Provide the [x, y] coordinate of the cell's center where the given text is located.  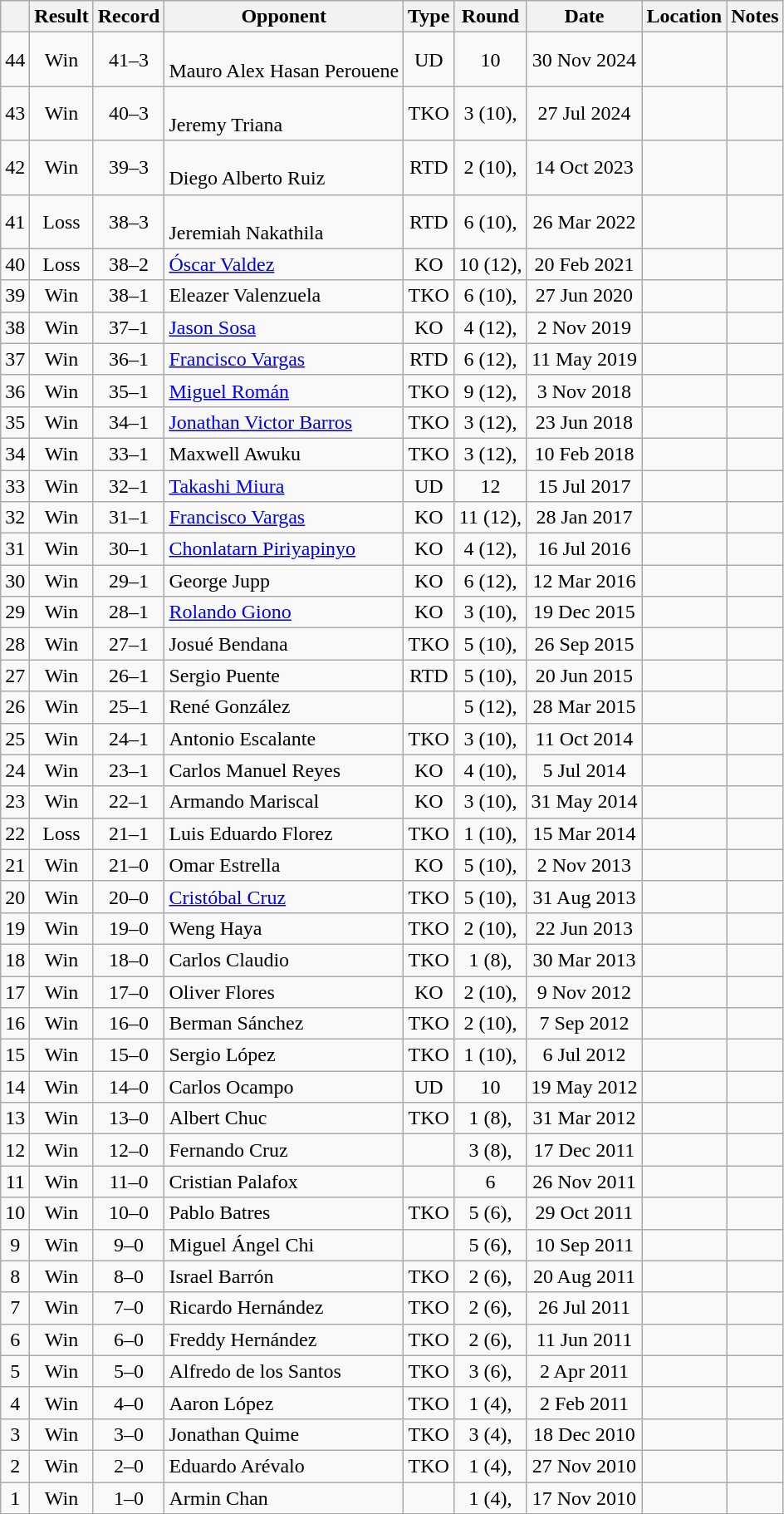
28 Mar 2015 [585, 707]
37–1 [129, 327]
Rolando Giono [284, 612]
9–0 [129, 1245]
32 [15, 518]
Carlos Claudio [284, 960]
5–0 [129, 1371]
René González [284, 707]
2 [15, 1466]
Luis Eduardo Florez [284, 833]
2 Feb 2011 [585, 1403]
3 (6), [490, 1371]
24 [15, 770]
3–0 [129, 1434]
31–1 [129, 518]
20 [15, 897]
Albert Chuc [284, 1118]
13–0 [129, 1118]
26 [15, 707]
38 [15, 327]
26–1 [129, 676]
31 May 2014 [585, 802]
Israel Barrón [284, 1276]
36 [15, 391]
27 Jun 2020 [585, 296]
Opponent [284, 17]
18 [15, 960]
2 Nov 2019 [585, 327]
42 [15, 168]
19 Dec 2015 [585, 612]
9 Nov 2012 [585, 991]
38–2 [129, 264]
Carlos Ocampo [284, 1087]
Oliver Flores [284, 991]
Jonathan Victor Barros [284, 422]
20 Aug 2011 [585, 1276]
36–1 [129, 359]
Mauro Alex Hasan Perouene [284, 60]
Record [129, 17]
20 Feb 2021 [585, 264]
11 May 2019 [585, 359]
Fernando Cruz [284, 1150]
4–0 [129, 1403]
21 [15, 865]
14 Oct 2023 [585, 168]
18–0 [129, 960]
Notes [755, 17]
3 [15, 1434]
39–3 [129, 168]
41 [15, 221]
8–0 [129, 1276]
43 [15, 113]
30 Mar 2013 [585, 960]
11 [15, 1182]
Weng Haya [284, 928]
38–3 [129, 221]
Takashi Miura [284, 486]
21–1 [129, 833]
33 [15, 486]
34 [15, 454]
16 Jul 2016 [585, 549]
23–1 [129, 770]
26 Jul 2011 [585, 1308]
17 Dec 2011 [585, 1150]
Location [684, 17]
28–1 [129, 612]
Jonathan Quime [284, 1434]
10–0 [129, 1213]
16–0 [129, 1024]
11 Oct 2014 [585, 739]
Eduardo Arévalo [284, 1466]
Date [585, 17]
40–3 [129, 113]
39 [15, 296]
7 [15, 1308]
28 [15, 644]
Pablo Batres [284, 1213]
Aaron López [284, 1403]
Chonlatarn Piriyapinyo [284, 549]
20 Jun 2015 [585, 676]
10 (12), [490, 264]
11–0 [129, 1182]
16 [15, 1024]
Eleazer Valenzuela [284, 296]
Óscar Valdez [284, 264]
Alfredo de los Santos [284, 1371]
2 Nov 2013 [585, 865]
5 (12), [490, 707]
10 Sep 2011 [585, 1245]
29 [15, 612]
7 Sep 2012 [585, 1024]
Sergio Puente [284, 676]
17 Nov 2010 [585, 1498]
Maxwell Awuku [284, 454]
3 (4), [490, 1434]
26 Mar 2022 [585, 221]
15 Mar 2014 [585, 833]
12–0 [129, 1150]
Armin Chan [284, 1498]
21–0 [129, 865]
31 Aug 2013 [585, 897]
30 Nov 2024 [585, 60]
Miguel Román [284, 391]
26 Nov 2011 [585, 1182]
28 Jan 2017 [585, 518]
30 [15, 581]
Diego Alberto Ruiz [284, 168]
25 [15, 739]
Jeremy Triana [284, 113]
14 [15, 1087]
Freddy Hernández [284, 1339]
11 (12), [490, 518]
Cristóbal Cruz [284, 897]
1–0 [129, 1498]
Ricardo Hernández [284, 1308]
44 [15, 60]
Carlos Manuel Reyes [284, 770]
25–1 [129, 707]
27 Jul 2024 [585, 113]
9 [15, 1245]
31 [15, 549]
Armando Mariscal [284, 802]
Omar Estrella [284, 865]
Josué Bendana [284, 644]
Sergio López [284, 1055]
15 [15, 1055]
3 (8), [490, 1150]
27 [15, 676]
2–0 [129, 1466]
30–1 [129, 549]
35–1 [129, 391]
19 May 2012 [585, 1087]
5 Jul 2014 [585, 770]
32–1 [129, 486]
15 Jul 2017 [585, 486]
13 [15, 1118]
1 [15, 1498]
Result [61, 17]
Jeremiah Nakathila [284, 221]
20–0 [129, 897]
23 Jun 2018 [585, 422]
6 Jul 2012 [585, 1055]
8 [15, 1276]
14–0 [129, 1087]
10 Feb 2018 [585, 454]
12 Mar 2016 [585, 581]
Type [429, 17]
31 Mar 2012 [585, 1118]
35 [15, 422]
9 (12), [490, 391]
19 [15, 928]
22–1 [129, 802]
Berman Sánchez [284, 1024]
Antonio Escalante [284, 739]
George Jupp [284, 581]
Cristian Palafox [284, 1182]
17 [15, 991]
4 [15, 1403]
34–1 [129, 422]
26 Sep 2015 [585, 644]
15–0 [129, 1055]
27 Nov 2010 [585, 1466]
40 [15, 264]
22 [15, 833]
3 Nov 2018 [585, 391]
27–1 [129, 644]
2 Apr 2011 [585, 1371]
38–1 [129, 296]
11 Jun 2011 [585, 1339]
Jason Sosa [284, 327]
22 Jun 2013 [585, 928]
6–0 [129, 1339]
17–0 [129, 991]
33–1 [129, 454]
41–3 [129, 60]
29–1 [129, 581]
Miguel Ángel Chi [284, 1245]
29 Oct 2011 [585, 1213]
5 [15, 1371]
23 [15, 802]
37 [15, 359]
7–0 [129, 1308]
19–0 [129, 928]
4 (10), [490, 770]
Round [490, 17]
24–1 [129, 739]
18 Dec 2010 [585, 1434]
